Pinpoint the cell where the given text exists, returning its (X, Y) midpoint coordinate. 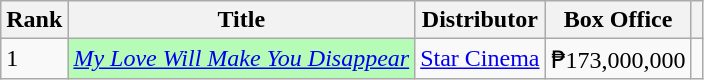
1 (34, 59)
₱173,000,000 (618, 59)
Rank (34, 20)
Star Cinema (480, 59)
My Love Will Make You Disappear (242, 59)
Distributor (480, 20)
Box Office (618, 20)
Title (242, 20)
